Output the [x, y] coordinate of the center of the cell containing the given text.  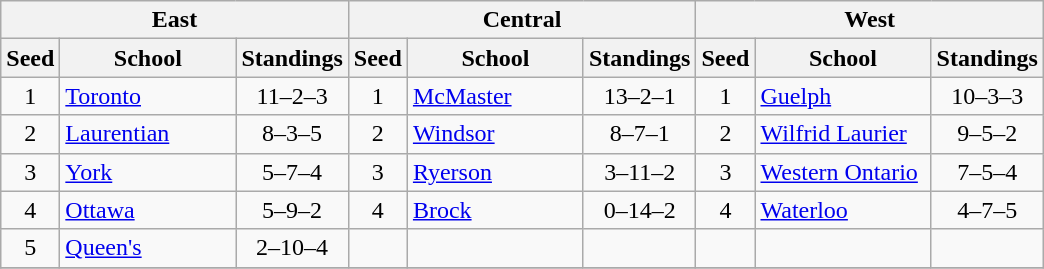
8–7–1 [639, 134]
Ottawa [148, 210]
9–5–2 [987, 134]
Central [522, 20]
Western Ontario [843, 172]
8–3–5 [292, 134]
Toronto [148, 96]
10–3–3 [987, 96]
Windsor [495, 134]
Queen's [148, 248]
2–10–4 [292, 248]
5–7–4 [292, 172]
5–9–2 [292, 210]
West [870, 20]
0–14–2 [639, 210]
Guelph [843, 96]
3–11–2 [639, 172]
7–5–4 [987, 172]
East [175, 20]
McMaster [495, 96]
Wilfrid Laurier [843, 134]
Ryerson [495, 172]
13–2–1 [639, 96]
Waterloo [843, 210]
5 [30, 248]
York [148, 172]
Laurentian [148, 134]
11–2–3 [292, 96]
Brock [495, 210]
4–7–5 [987, 210]
